Locate the cell with the specified text and output its [X, Y] center coordinate. 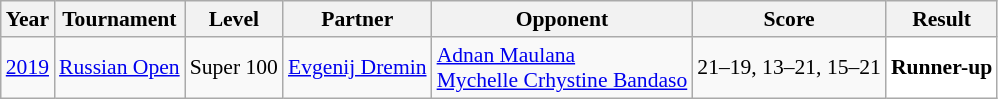
Super 100 [234, 68]
Result [942, 19]
Runner-up [942, 68]
Russian Open [120, 68]
21–19, 13–21, 15–21 [789, 68]
Tournament [120, 19]
Year [28, 19]
Level [234, 19]
Evgenij Dremin [358, 68]
2019 [28, 68]
Opponent [562, 19]
Partner [358, 19]
Score [789, 19]
Adnan Maulana Mychelle Crhystine Bandaso [562, 68]
